Locate the cell with the specified text and output its [X, Y] center coordinate. 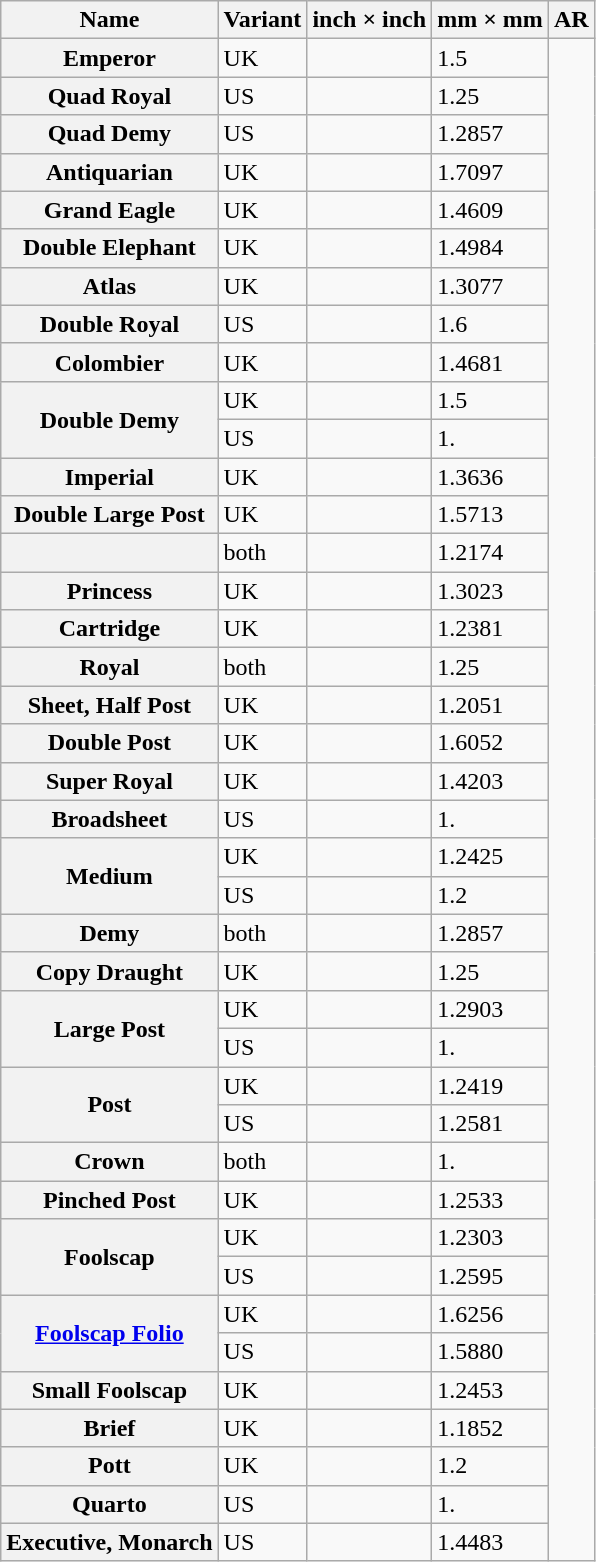
Copy Draught [110, 971]
1.4203 [490, 781]
1.2051 [490, 705]
mm × mm [490, 20]
Grand Eagle [110, 210]
Double Demy [110, 419]
Pott [110, 1466]
Atlas [110, 286]
1.2581 [490, 1124]
1.1852 [490, 1428]
Antiquarian [110, 172]
Emperor [110, 58]
1.7097 [490, 172]
Double Large Post [110, 515]
Quad Demy [110, 134]
Brief [110, 1428]
Quad Royal [110, 96]
Double Elephant [110, 248]
1.2381 [490, 629]
inch × inch [370, 20]
1.4483 [490, 1542]
1.5713 [490, 515]
Pinched Post [110, 1200]
1.4681 [490, 362]
Broadsheet [110, 819]
1.6256 [490, 1314]
Double Post [110, 743]
Cartridge [110, 629]
Demy [110, 933]
Sheet, Half Post [110, 705]
1.2595 [490, 1276]
1.2303 [490, 1238]
1.2453 [490, 1390]
1.3077 [490, 286]
Super Royal [110, 781]
1.3636 [490, 477]
AR [571, 20]
1.2419 [490, 1085]
Medium [110, 876]
Imperial [110, 477]
Variant [262, 20]
1.6 [490, 324]
1.2903 [490, 1009]
Quarto [110, 1504]
Double Royal [110, 324]
1.2425 [490, 857]
Small Foolscap [110, 1390]
1.4984 [490, 248]
Executive, Monarch [110, 1542]
Name [110, 20]
Royal [110, 667]
1.3023 [490, 591]
1.2174 [490, 553]
Crown [110, 1162]
Foolscap [110, 1257]
Princess [110, 591]
1.6052 [490, 743]
Colombier [110, 362]
1.5880 [490, 1352]
1.4609 [490, 210]
Foolscap Folio [110, 1333]
Post [110, 1104]
Large Post [110, 1028]
1.2533 [490, 1200]
